Detect which cell encompasses the target text, then output its [X, Y] center coordinate. 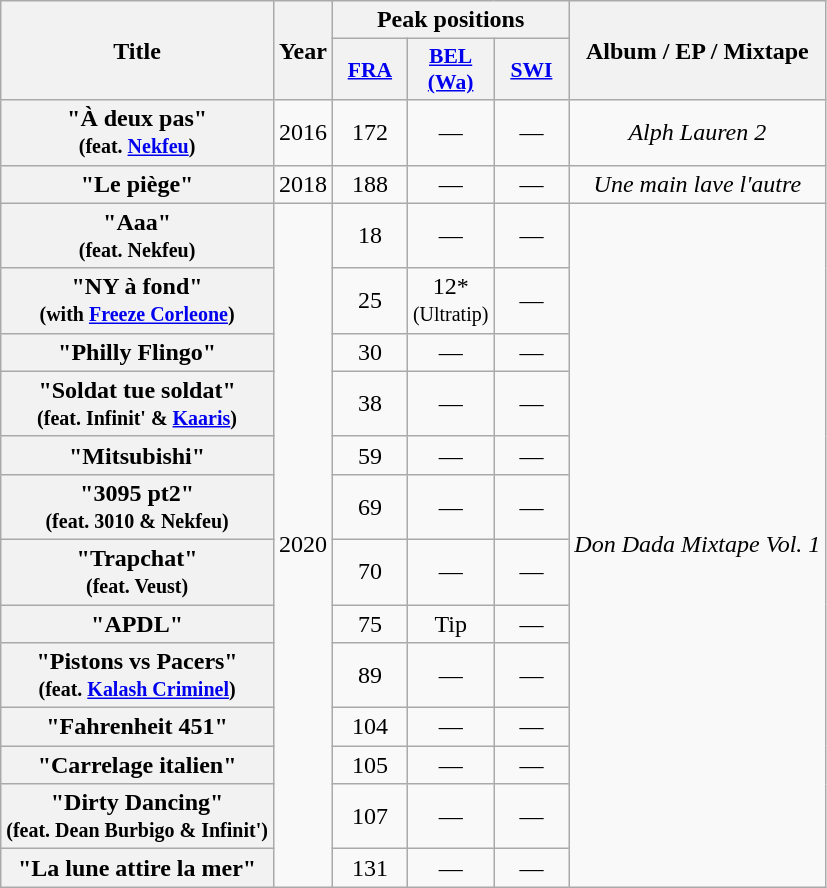
104 [370, 727]
Alph Lauren 2 [698, 132]
FRA [370, 70]
"Aaa" (feat. Nekfeu) [138, 236]
Year [302, 50]
"Carrelage italien" [138, 765]
"Philly Flingo" [138, 352]
Tip [450, 623]
"La lune attire la mer" [138, 868]
"Dirty Dancing" (feat. Dean Burbigo & Infinit') [138, 816]
2018 [302, 184]
18 [370, 236]
188 [370, 184]
Album / EP / Mixtape [698, 50]
89 [370, 676]
107 [370, 816]
Peak positions [450, 20]
"NY à fond" (with Freeze Corleone) [138, 300]
131 [370, 868]
"Le piège" [138, 184]
"3095 pt2" (feat. 3010 & Nekfeu) [138, 506]
"Pistons vs Pacers" (feat. Kalash Criminel) [138, 676]
"APDL" [138, 623]
Don Dada Mixtape Vol. 1 [698, 545]
2016 [302, 132]
25 [370, 300]
SWI [532, 70]
105 [370, 765]
BEL (Wa) [450, 70]
38 [370, 404]
"Soldat tue soldat" (feat. Infinit' & Kaaris) [138, 404]
"Mitsubishi" [138, 455]
70 [370, 572]
"Fahrenheit 451" [138, 727]
69 [370, 506]
"Trapchat" (feat. Veust) [138, 572]
12*(Ultratip) [450, 300]
2020 [302, 545]
75 [370, 623]
Title [138, 50]
30 [370, 352]
172 [370, 132]
59 [370, 455]
"À deux pas" (feat. Nekfeu) [138, 132]
Une main lave l'autre [698, 184]
